From the cell containing the given text, extract its center point as (X, Y) coordinate. 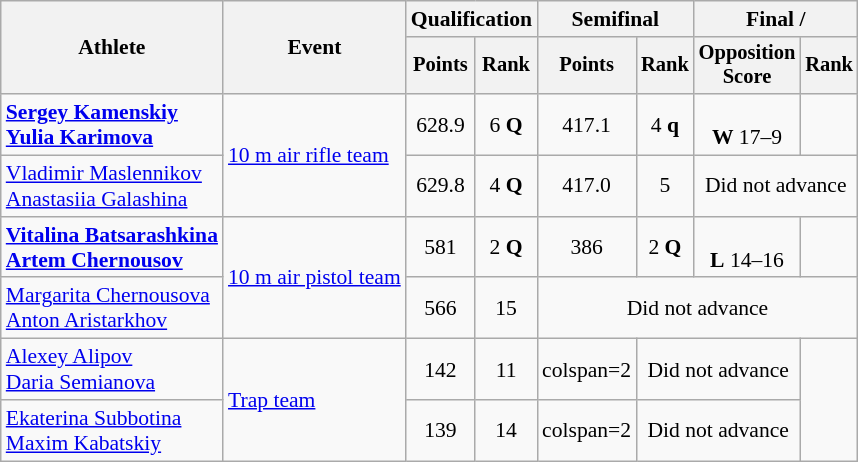
10 m air rifle team (314, 155)
628.9 (440, 124)
Semifinal (616, 19)
Final / (776, 19)
4 Q (506, 186)
139 (440, 430)
629.8 (440, 186)
11 (506, 370)
15 (506, 308)
Margarita ChernousovaAnton Aristarkhov (112, 308)
417.0 (586, 186)
Athlete (112, 48)
386 (586, 248)
Vladimir MaslennikovAnastasiia Galashina (112, 186)
Sergey KamenskiyYulia Karimova (112, 124)
OppositionScore (748, 66)
6 Q (506, 124)
Trap team (314, 400)
5 (665, 186)
W 17–9 (748, 124)
10 m air pistol team (314, 278)
L 14–16 (748, 248)
Alexey AlipovDaria Semianova (112, 370)
14 (506, 430)
4 q (665, 124)
417.1 (586, 124)
Event (314, 48)
142 (440, 370)
Ekaterina SubbotinaMaxim Kabatskiy (112, 430)
Vitalina BatsarashkinaArtem Chernousov (112, 248)
Qualification (472, 19)
581 (440, 248)
566 (440, 308)
